Locate the cell with the specified text and output its [x, y] center coordinate. 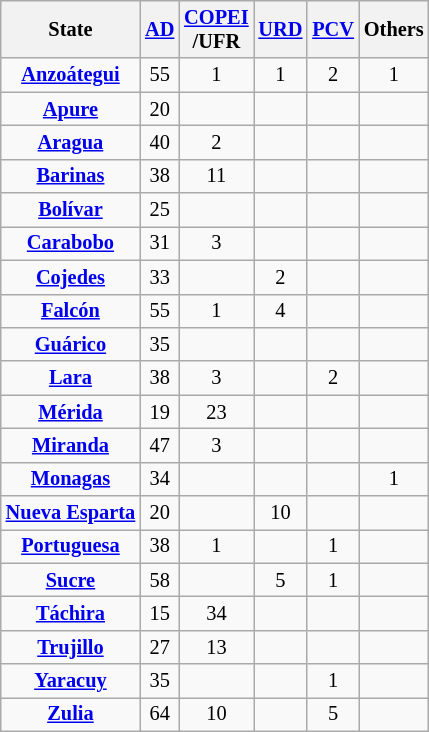
Aragua [70, 142]
Apure [70, 109]
Cojedes [70, 277]
11 [216, 176]
Barinas [70, 176]
AD [160, 29]
27 [160, 647]
Anzoátegui [70, 75]
Monagas [70, 479]
47 [160, 445]
Mérida [70, 412]
25 [160, 210]
Bolívar [70, 210]
Zulia [70, 714]
Others [394, 29]
40 [160, 142]
State [70, 29]
Trujillo [70, 647]
Lara [70, 378]
4 [281, 311]
Táchira [70, 613]
13 [216, 647]
19 [160, 412]
Nueva Esparta [70, 513]
31 [160, 243]
Yaracuy [70, 681]
URD [281, 29]
Guárico [70, 344]
58 [160, 580]
Carabobo [70, 243]
Falcón [70, 311]
23 [216, 412]
33 [160, 277]
COPEI/UFR [216, 29]
Miranda [70, 445]
Sucre [70, 580]
Portuguesa [70, 546]
PCV [333, 29]
64 [160, 714]
15 [160, 613]
